Return the [x, y] coordinate for the center point of the cell that contains the specified text.  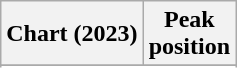
Chart (2023) [72, 34]
Peakposition [189, 34]
